Provide the [X, Y] coordinate of the cell's center where the given text is located.  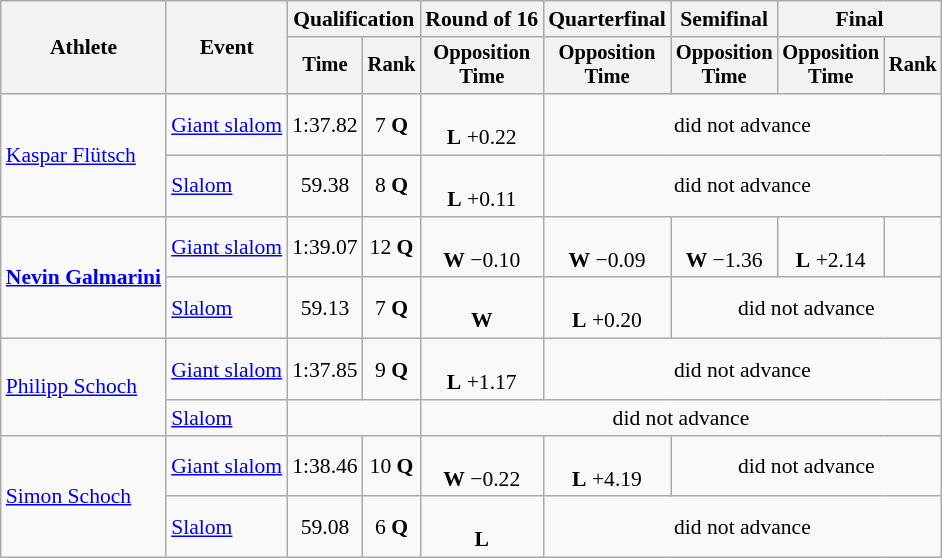
Quarterfinal [607, 19]
L +0.20 [607, 308]
Time [324, 66]
Semifinal [724, 19]
L +0.22 [482, 124]
1:39.07 [324, 248]
W −1.36 [724, 248]
12 Q [392, 248]
Athlete [84, 48]
Philipp Schoch [84, 388]
1:37.85 [324, 370]
Round of 16 [482, 19]
10 Q [392, 466]
Qualification [354, 19]
59.38 [324, 186]
L +0.11 [482, 186]
59.08 [324, 528]
Kaspar Flütsch [84, 155]
W −0.09 [607, 248]
9 Q [392, 370]
L [482, 528]
W −0.22 [482, 466]
59.13 [324, 308]
W [482, 308]
1:38.46 [324, 466]
W −0.10 [482, 248]
1:37.82 [324, 124]
Simon Schoch [84, 497]
8 Q [392, 186]
Final [859, 19]
Nevin Galmarini [84, 278]
L +1.17 [482, 370]
6 Q [392, 528]
L +2.14 [830, 248]
L +4.19 [607, 466]
Event [226, 48]
